Locate the cell with the specified text and output its (x, y) center coordinate. 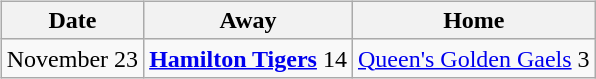
Home (474, 20)
Hamilton Tigers 14 (248, 58)
November 23 (72, 58)
Queen's Golden Gaels 3 (474, 58)
Away (248, 20)
Date (72, 20)
